Provide the (X, Y) coordinate of the cell's center where the given text is located.  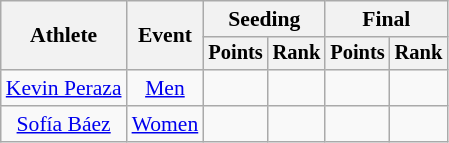
Kevin Peraza (64, 88)
Sofía Báez (64, 124)
Final (386, 19)
Event (166, 36)
Men (166, 88)
Athlete (64, 36)
Seeding (264, 19)
Women (166, 124)
